Return the [x, y] coordinate for the center point of the cell that contains the specified text.  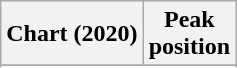
Chart (2020) [72, 34]
Peakposition [189, 34]
